Pinpoint the cell where the given text exists, returning its (X, Y) midpoint coordinate. 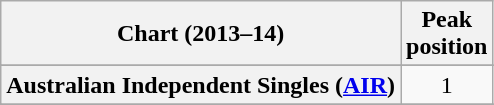
Peakposition (447, 34)
Australian Independent Singles (AIR) (201, 85)
Chart (2013–14) (201, 34)
1 (447, 85)
